Locate the cell with the specified text and output its (X, Y) center coordinate. 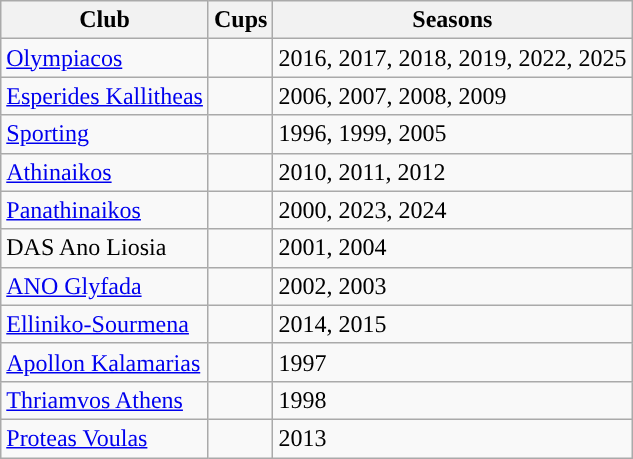
Proteas Voulas (105, 438)
Olympiacos (105, 58)
1998 (452, 400)
1997 (452, 362)
2013 (452, 438)
1996, 1999, 2005 (452, 134)
Club (105, 20)
2014, 2015 (452, 324)
Athinaikos (105, 172)
2002, 2003 (452, 286)
Seasons (452, 20)
Cups (240, 20)
2000, 2023, 2024 (452, 210)
Esperides Kallitheas (105, 96)
2001, 2004 (452, 248)
DAS Ano Liosia (105, 248)
Sporting (105, 134)
Panathinaikos (105, 210)
ANO Glyfada (105, 286)
Apollon Kalamarias (105, 362)
2016, 2017, 2018, 2019, 2022, 2025 (452, 58)
2010, 2011, 2012 (452, 172)
2006, 2007, 2008, 2009 (452, 96)
Elliniko-Sourmena (105, 324)
Thriamvos Athens (105, 400)
